Scan for the cell matching the given text and deliver its (X, Y) coordinate at center. 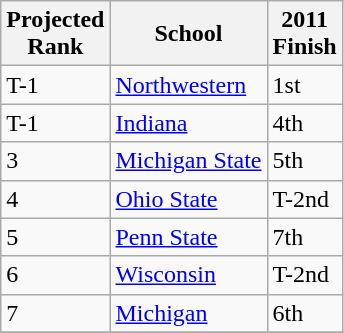
7th (304, 237)
Wisconsin (188, 275)
5 (56, 237)
4 (56, 199)
Michigan State (188, 161)
Penn State (188, 237)
Michigan (188, 313)
5th (304, 161)
Ohio State (188, 199)
1st (304, 85)
School (188, 34)
ProjectedRank (56, 34)
Indiana (188, 123)
6th (304, 313)
Northwestern (188, 85)
2011Finish (304, 34)
4th (304, 123)
3 (56, 161)
7 (56, 313)
6 (56, 275)
